Return [x, y] of the center of cell containing provided text 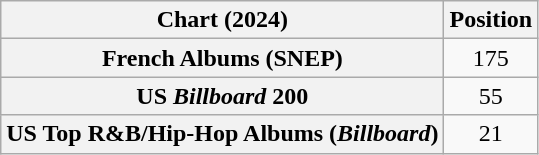
French Albums (SNEP) [222, 58]
Position [491, 20]
175 [491, 58]
Chart (2024) [222, 20]
US Top R&B/Hip-Hop Albums (Billboard) [222, 134]
21 [491, 134]
55 [491, 96]
US Billboard 200 [222, 96]
